Detect which cell encompasses the target text, then output its [x, y] center coordinate. 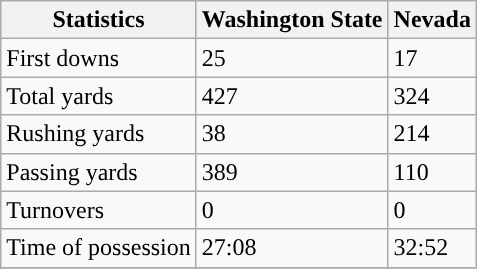
Washington State [292, 20]
Nevada [432, 20]
First downs [99, 58]
32:52 [432, 248]
110 [432, 172]
Statistics [99, 20]
427 [292, 96]
Time of possession [99, 248]
324 [432, 96]
Rushing yards [99, 134]
Passing yards [99, 172]
25 [292, 58]
389 [292, 172]
17 [432, 58]
Turnovers [99, 210]
Total yards [99, 96]
38 [292, 134]
27:08 [292, 248]
214 [432, 134]
